Identify which cell holds the provided text, then report its [X, Y] central coordinate. 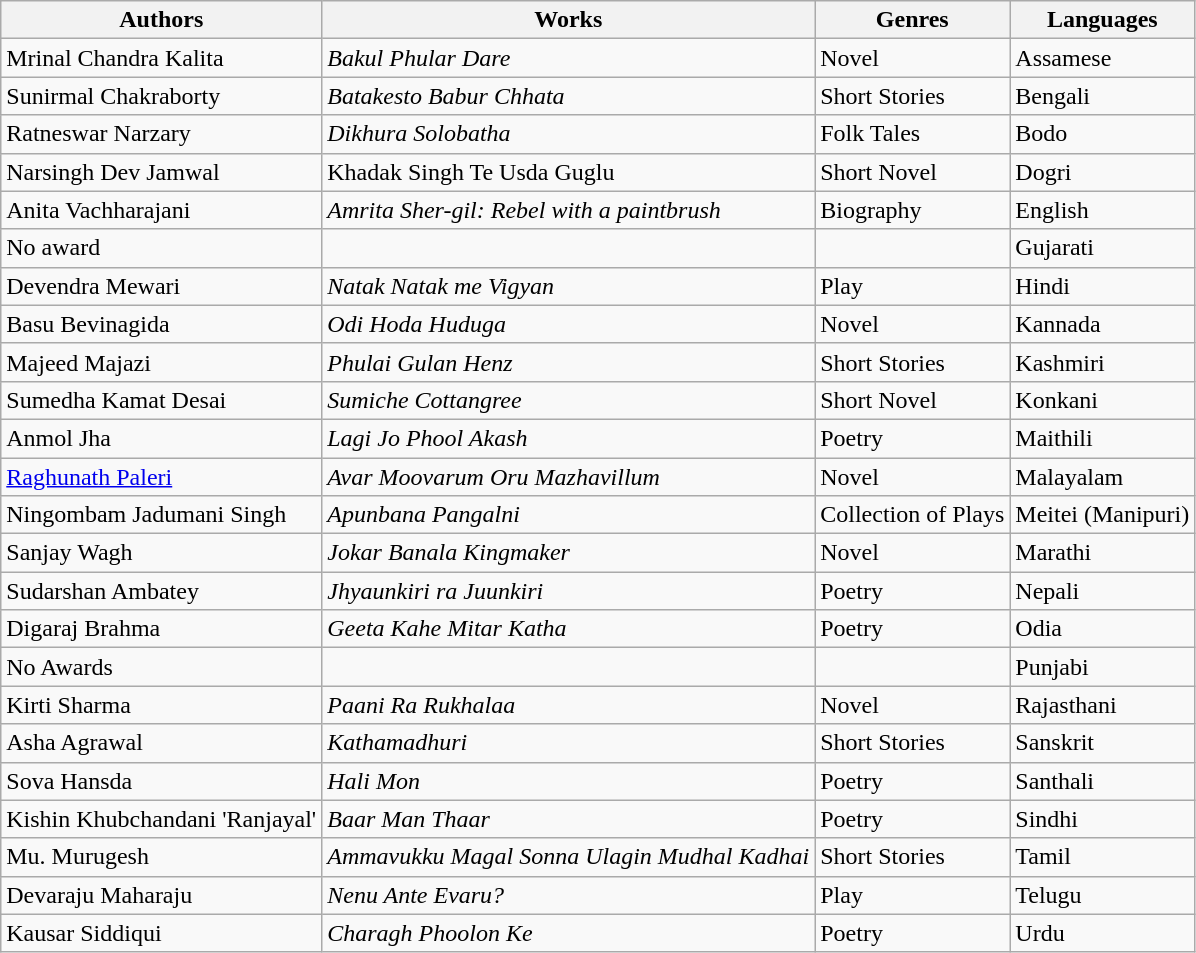
Konkani [1102, 400]
Meitei (Manipuri) [1102, 515]
Sova Hansda [162, 781]
English [1102, 210]
Amrita Sher-gil: Rebel with a paintbrush [568, 210]
Biography [912, 210]
Mu. Murugesh [162, 857]
Assamese [1102, 58]
Kathamadhuri [568, 743]
Anmol Jha [162, 438]
Urdu [1102, 933]
Devaraju Maharaju [162, 895]
No award [162, 248]
Apunbana Pangalni [568, 515]
Jokar Banala Kingmaker [568, 553]
Narsingh Dev Jamwal [162, 172]
Telugu [1102, 895]
Odi Hoda Huduga [568, 324]
Majeed Majazi [162, 362]
Dikhura Solobatha [568, 134]
Sudarshan Ambatey [162, 591]
Lagi Jo Phool Akash [568, 438]
Digaraj Brahma [162, 629]
Bodo [1102, 134]
Avar Moovarum Oru Mazhavillum [568, 477]
Hali Mon [568, 781]
Folk Tales [912, 134]
Works [568, 20]
Bakul Phular Dare [568, 58]
Raghunath Paleri [162, 477]
No Awards [162, 667]
Punjabi [1102, 667]
Batakesto Babur Chhata [568, 96]
Charagh Phoolon Ke [568, 933]
Mrinal Chandra Kalita [162, 58]
Asha Agrawal [162, 743]
Tamil [1102, 857]
Sumedha Kamat Desai [162, 400]
Malayalam [1102, 477]
Phulai Gulan Henz [568, 362]
Dogri [1102, 172]
Gujarati [1102, 248]
Paani Ra Rukhalaa [568, 705]
Natak Natak me Vigyan [568, 286]
Sunirmal Chakraborty [162, 96]
Ratneswar Narzary [162, 134]
Marathi [1102, 553]
Bengali [1102, 96]
Rajasthani [1102, 705]
Basu Bevinagida [162, 324]
Kashmiri [1102, 362]
Kannada [1102, 324]
Nepali [1102, 591]
Sanjay Wagh [162, 553]
Languages [1102, 20]
Odia [1102, 629]
Jhyaunkiri ra Juunkiri [568, 591]
Kirti Sharma [162, 705]
Sanskrit [1102, 743]
Hindi [1102, 286]
Anita Vachharajani [162, 210]
Nenu Ante Evaru? [568, 895]
Collection of Plays [912, 515]
Ningombam Jadumani Singh [162, 515]
Sumiche Cottangree [568, 400]
Maithili [1102, 438]
Authors [162, 20]
Sindhi [1102, 819]
Geeta Kahe Mitar Katha [568, 629]
Devendra Mewari [162, 286]
Santhali [1102, 781]
Genres [912, 20]
Ammavukku Magal Sonna Ulagin Mudhal Kadhai [568, 857]
Kausar Siddiqui [162, 933]
Kishin Khubchandani 'Ranjayal' [162, 819]
Khadak Singh Te Usda Guglu [568, 172]
Baar Man Thaar [568, 819]
